For the text-containing cell, return its midpoint in [X, Y] coordinate format. 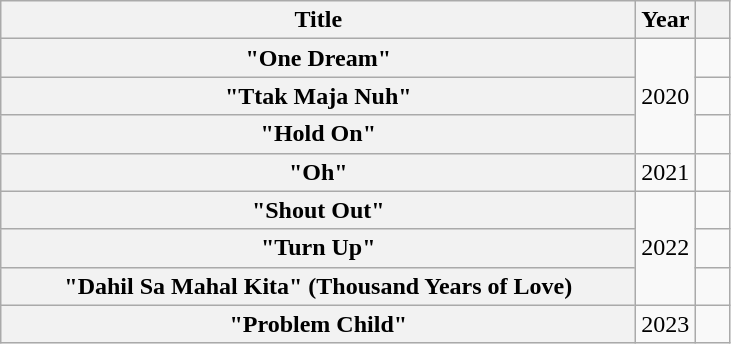
2022 [666, 248]
"Problem Child" [318, 324]
"Shout Out" [318, 210]
"Oh" [318, 172]
"One Dream" [318, 58]
"Dahil Sa Mahal Kita" (Thousand Years of Love) [318, 286]
"Turn Up" [318, 248]
2020 [666, 96]
"Ttak Maja Nuh" [318, 96]
Year [666, 20]
"Hold On" [318, 134]
2021 [666, 172]
Title [318, 20]
2023 [666, 324]
